Extract the (X, Y) coordinate from the center of the cell holding the provided text.  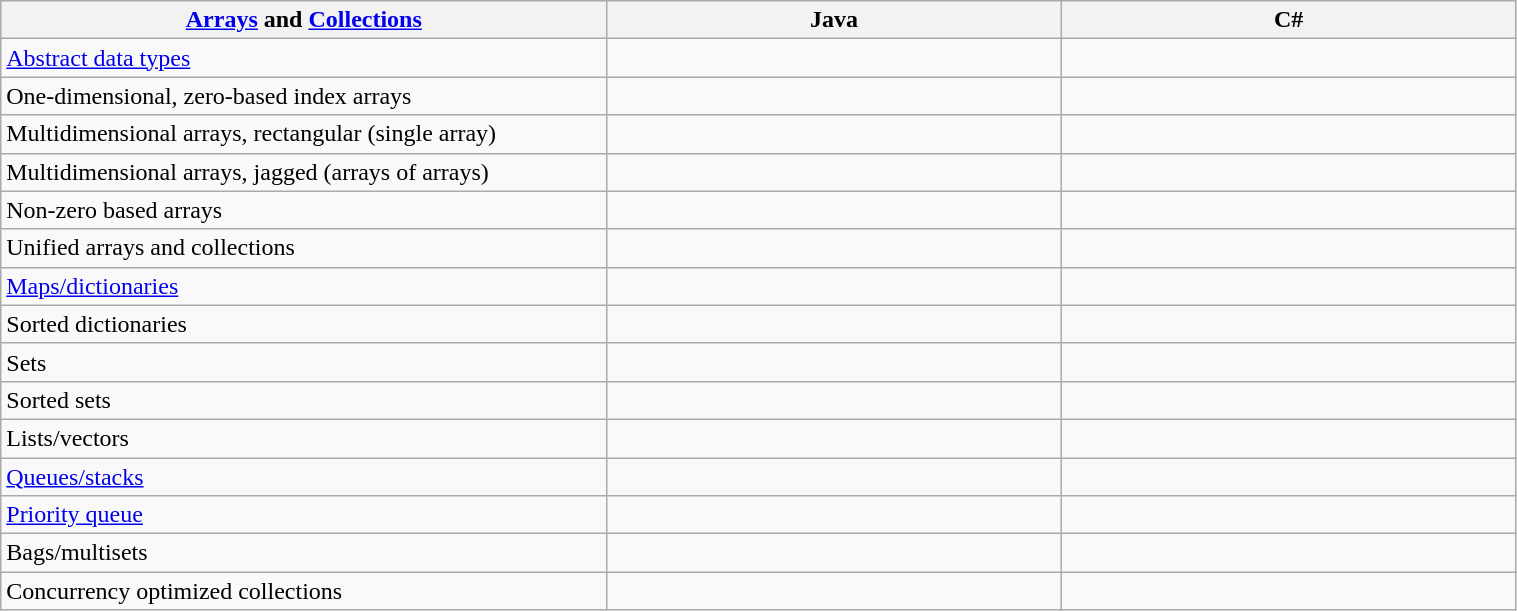
Queues/stacks (304, 477)
Unified arrays and collections (304, 248)
Sorted dictionaries (304, 324)
Priority queue (304, 515)
Bags/multisets (304, 553)
Concurrency optimized collections (304, 591)
Sorted sets (304, 400)
Arrays and Collections (304, 20)
Lists/vectors (304, 438)
Maps/dictionaries (304, 286)
Java (834, 20)
Multidimensional arrays, rectangular (single array) (304, 134)
Sets (304, 362)
One-dimensional, zero-based index arrays (304, 96)
Non-zero based arrays (304, 210)
Abstract data types (304, 58)
C# (1288, 20)
Multidimensional arrays, jagged (arrays of arrays) (304, 172)
